Extract the (X, Y) coordinate from the center of the cell holding the provided text.  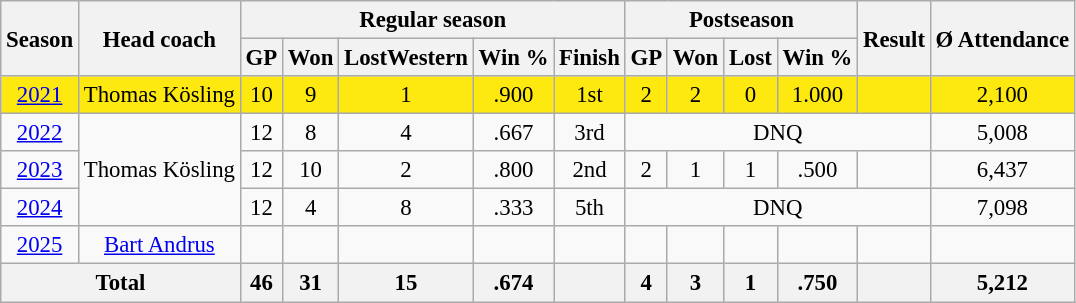
2022 (40, 133)
Total (121, 283)
3rd (590, 133)
Season (40, 38)
2021 (40, 95)
5,008 (1002, 133)
46 (261, 283)
2024 (40, 208)
15 (406, 283)
Result (894, 38)
Postseason (742, 20)
Head coach (159, 38)
1.000 (817, 95)
Lost (751, 58)
.333 (513, 208)
2nd (590, 170)
.750 (817, 283)
Regular season (432, 20)
LostWestern (406, 58)
.674 (513, 283)
.900 (513, 95)
31 (311, 283)
2025 (40, 245)
.500 (817, 170)
3 (695, 283)
Ø Attendance (1002, 38)
7,098 (1002, 208)
1st (590, 95)
.667 (513, 133)
5,212 (1002, 283)
Bart Andrus (159, 245)
2,100 (1002, 95)
5th (590, 208)
Finish (590, 58)
2023 (40, 170)
0 (751, 95)
.800 (513, 170)
6,437 (1002, 170)
9 (311, 95)
